Locate the cell with the specified text and output its [x, y] center coordinate. 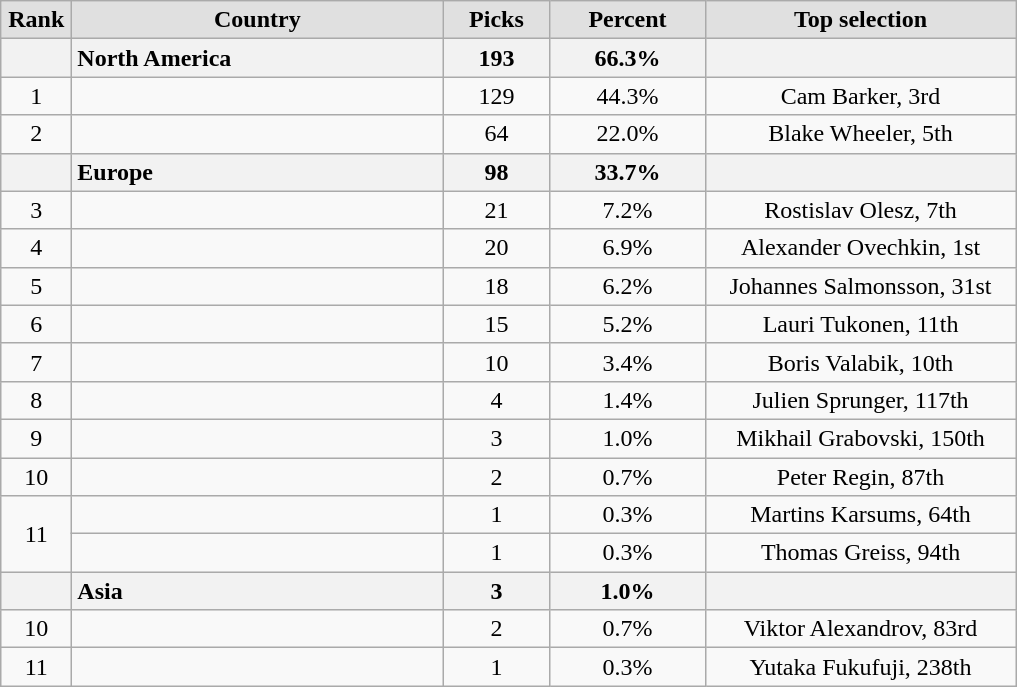
44.3% [628, 96]
8 [36, 400]
66.3% [628, 58]
Martins Karsums, 64th [860, 515]
6.2% [628, 286]
18 [496, 286]
Viktor Alexandrov, 83rd [860, 629]
5.2% [628, 324]
9 [36, 438]
5 [36, 286]
Rank [36, 20]
Yutaka Fukufuji, 238th [860, 667]
3.4% [628, 362]
22.0% [628, 134]
20 [496, 248]
Peter Regin, 87th [860, 477]
15 [496, 324]
193 [496, 58]
Country [258, 20]
Asia [258, 591]
North America [258, 58]
6 [36, 324]
Thomas Greiss, 94th [860, 553]
Percent [628, 20]
Johannes Salmonsson, 31st [860, 286]
7.2% [628, 210]
129 [496, 96]
64 [496, 134]
Lauri Tukonen, 11th [860, 324]
6.9% [628, 248]
1.4% [628, 400]
Picks [496, 20]
Europe [258, 172]
7 [36, 362]
98 [496, 172]
Mikhail Grabovski, 150th [860, 438]
33.7% [628, 172]
Boris Valabik, 10th [860, 362]
Top selection [860, 20]
Rostislav Olesz, 7th [860, 210]
Cam Barker, 3rd [860, 96]
Julien Sprunger, 117th [860, 400]
21 [496, 210]
Alexander Ovechkin, 1st [860, 248]
Blake Wheeler, 5th [860, 134]
